Determine the (X, Y) coordinate at the center of the cell enclosing the given text.  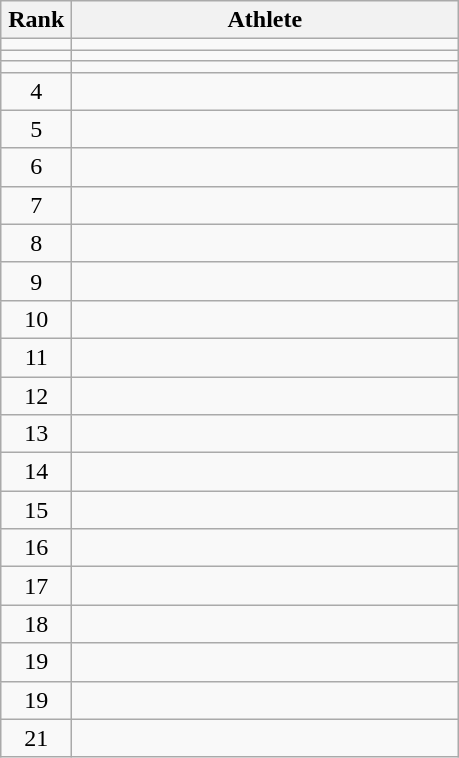
18 (36, 624)
13 (36, 434)
16 (36, 548)
11 (36, 357)
5 (36, 129)
10 (36, 319)
21 (36, 738)
17 (36, 586)
Athlete (265, 20)
12 (36, 395)
9 (36, 281)
7 (36, 205)
4 (36, 91)
Rank (36, 20)
15 (36, 510)
14 (36, 472)
6 (36, 167)
8 (36, 243)
